Provide the [x, y] coordinate of the cell's center where the given text is located.  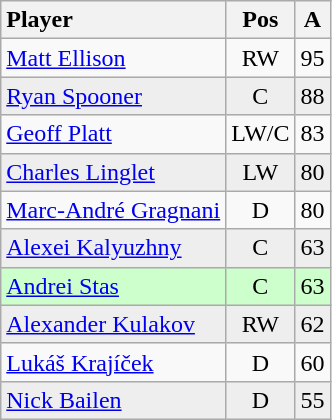
88 [312, 96]
Matt Ellison [114, 58]
Player [114, 20]
60 [312, 362]
83 [312, 134]
Lukáš Krajíček [114, 362]
LW [260, 172]
Charles Linglet [114, 172]
Marc-André Gragnani [114, 210]
55 [312, 400]
Ryan Spooner [114, 96]
Alexei Kalyuzhny [114, 248]
A [312, 20]
LW/C [260, 134]
Geoff Platt [114, 134]
Andrei Stas [114, 286]
62 [312, 324]
95 [312, 58]
Nick Bailen [114, 400]
Alexander Kulakov [114, 324]
Pos [260, 20]
